Pinpoint the cell where the given text exists, returning its (X, Y) midpoint coordinate. 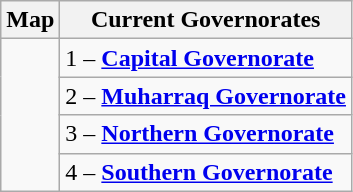
3 – Northern Governorate (206, 134)
4 – Southern Governorate (206, 172)
2 – Muharraq Governorate (206, 96)
Map (30, 20)
1 – Capital Governorate (206, 58)
Current Governorates (206, 20)
